Return the [X, Y] coordinate for the center point of the cell that contains the specified text.  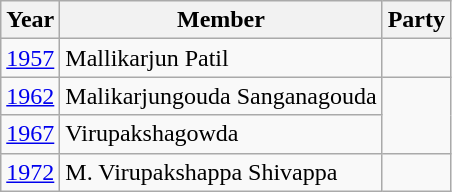
1957 [30, 58]
1967 [30, 134]
Virupakshagowda [221, 134]
Malikarjungouda Sanganagouda [221, 96]
1972 [30, 172]
1962 [30, 96]
Member [221, 20]
Mallikarjun Patil [221, 58]
Year [30, 20]
Party [416, 20]
M. Virupakshappa Shivappa [221, 172]
